Determine the [x, y] coordinate at the center of the cell enclosing the given text.  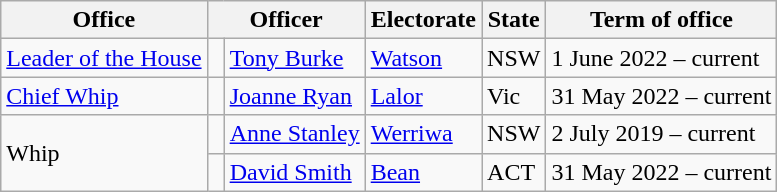
Whip [104, 153]
Anne Stanley [294, 134]
Electorate [423, 20]
Leader of the House [104, 58]
David Smith [294, 172]
Bean [423, 172]
1 June 2022 – current [662, 58]
Lalor [423, 96]
Werriwa [423, 134]
Tony Burke [294, 58]
Watson [423, 58]
Officer [286, 20]
Joanne Ryan [294, 96]
Chief Whip [104, 96]
Vic [514, 96]
ACT [514, 172]
Office [104, 20]
State [514, 20]
Term of office [662, 20]
2 July 2019 – current [662, 134]
